Detect which cell encompasses the target text, then output its (x, y) center coordinate. 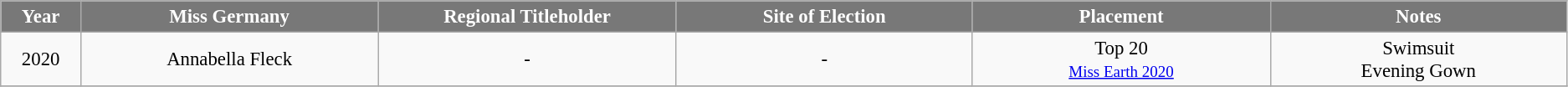
Regional Titleholder (527, 17)
Miss Germany (229, 17)
Top 20Miss Earth 2020 (1121, 60)
Swimsuit Evening Gown (1418, 60)
Annabella Fleck (229, 60)
Site of Election (824, 17)
2020 (41, 60)
Notes (1418, 17)
Placement (1121, 17)
Year (41, 17)
